Detect which cell encompasses the target text, then output its (X, Y) center coordinate. 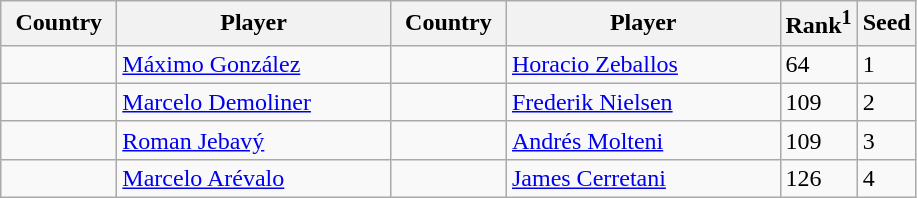
Horacio Zeballos (643, 64)
Roman Jebavý (254, 140)
1 (886, 64)
2 (886, 102)
Máximo González (254, 64)
126 (818, 178)
4 (886, 178)
Andrés Molteni (643, 140)
64 (818, 64)
Frederik Nielsen (643, 102)
Marcelo Demoliner (254, 102)
3 (886, 140)
Marcelo Arévalo (254, 178)
James Cerretani (643, 178)
Rank1 (818, 24)
Seed (886, 24)
